Output the (x, y) coordinate of the center of the cell containing the given text.  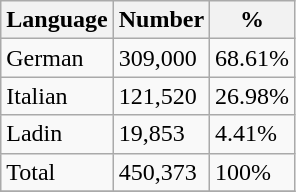
4.41% (252, 134)
309,000 (161, 58)
19,853 (161, 134)
450,373 (161, 172)
100% (252, 172)
68.61% (252, 58)
German (57, 58)
Ladin (57, 134)
26.98% (252, 96)
% (252, 20)
Number (161, 20)
121,520 (161, 96)
Italian (57, 96)
Total (57, 172)
Language (57, 20)
